Scan for the cell matching the given text and deliver its (x, y) coordinate at center. 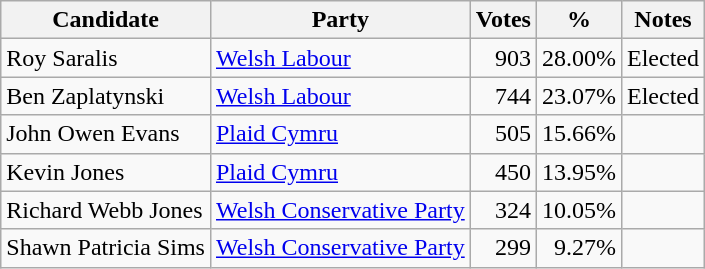
Shawn Patricia Sims (106, 248)
John Owen Evans (106, 134)
Party (340, 20)
Ben Zaplatynski (106, 96)
324 (503, 210)
% (578, 20)
Richard Webb Jones (106, 210)
10.05% (578, 210)
23.07% (578, 96)
744 (503, 96)
Roy Saralis (106, 58)
903 (503, 58)
9.27% (578, 248)
450 (503, 172)
Votes (503, 20)
Kevin Jones (106, 172)
299 (503, 248)
13.95% (578, 172)
Notes (662, 20)
15.66% (578, 134)
28.00% (578, 58)
Candidate (106, 20)
505 (503, 134)
